Return [x, y] of the center of cell containing provided text 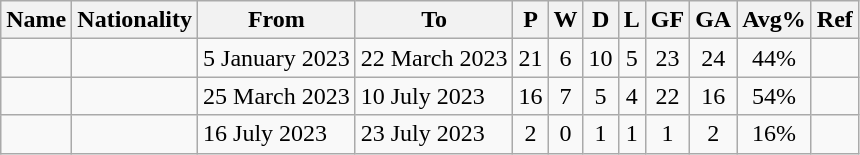
L [632, 20]
GF [667, 20]
21 [530, 58]
7 [566, 96]
22 [667, 96]
W [566, 20]
23 [667, 58]
6 [566, 58]
44% [774, 58]
Ref [834, 20]
From [277, 20]
To [434, 20]
10 July 2023 [434, 96]
0 [566, 134]
23 July 2023 [434, 134]
5 January 2023 [277, 58]
16 July 2023 [277, 134]
54% [774, 96]
Nationality [135, 20]
24 [714, 58]
Name [36, 20]
GA [714, 20]
10 [600, 58]
D [600, 20]
22 March 2023 [434, 58]
P [530, 20]
Avg% [774, 20]
25 March 2023 [277, 96]
4 [632, 96]
16% [774, 134]
